Output the [x, y] coordinate of the center of the cell containing the given text.  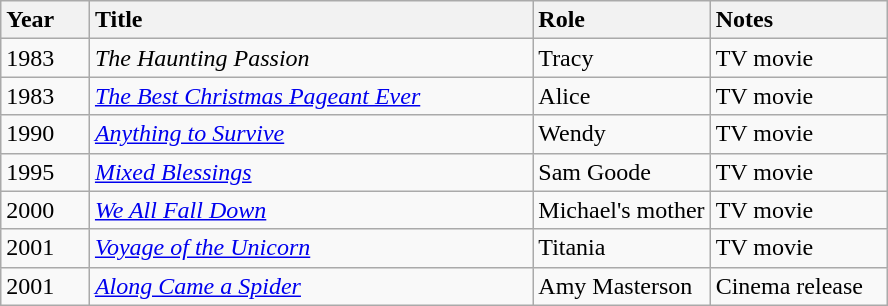
We All Fall Down [310, 210]
Sam Goode [622, 172]
Year [46, 20]
Titania [622, 248]
Cinema release [798, 286]
Notes [798, 20]
2000 [46, 210]
The Haunting Passion [310, 58]
1995 [46, 172]
Anything to Survive [310, 134]
Voyage of the Unicorn [310, 248]
The Best Christmas Pageant Ever [310, 96]
Alice [622, 96]
Mixed Blessings [310, 172]
Amy Masterson [622, 286]
Wendy [622, 134]
Role [622, 20]
1990 [46, 134]
Title [310, 20]
Along Came a Spider [310, 286]
Tracy [622, 58]
Michael's mother [622, 210]
